For the text-containing cell, return its midpoint in (x, y) coordinate format. 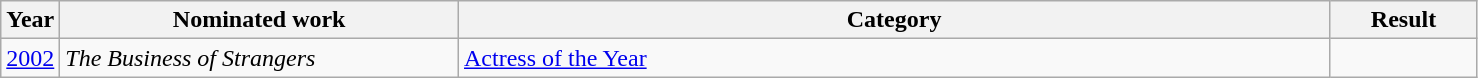
Result (1404, 20)
Year (30, 20)
The Business of Strangers (260, 58)
Category (894, 20)
2002 (30, 58)
Nominated work (260, 20)
Actress of the Year (894, 58)
